Scan for the cell matching the given text and deliver its (x, y) coordinate at center. 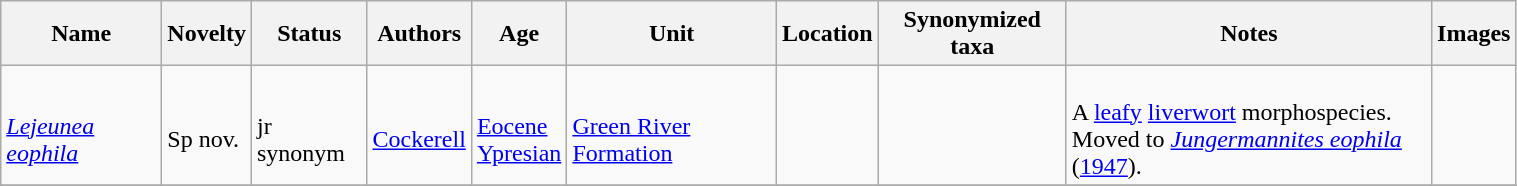
jr synonym (309, 126)
Status (309, 34)
Notes (1248, 34)
Name (82, 34)
Images (1474, 34)
Cockerell (419, 126)
Authors (419, 34)
Synonymized taxa (972, 34)
Green River Formation (672, 126)
A leafy liverwort morphospecies.Moved to Jungermannites eophila (1947). (1248, 126)
Sp nov. (207, 126)
EoceneYpresian (519, 126)
Age (519, 34)
Lejeunea eophila (82, 126)
Unit (672, 34)
Location (827, 34)
Novelty (207, 34)
